Scan for the cell matching the given text and deliver its [x, y] coordinate at center. 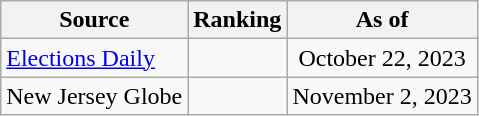
New Jersey Globe [94, 96]
Elections Daily [94, 58]
November 2, 2023 [382, 96]
October 22, 2023 [382, 58]
As of [382, 20]
Source [94, 20]
Ranking [238, 20]
